Provide the [X, Y] coordinate of the cell's center where the given text is located.  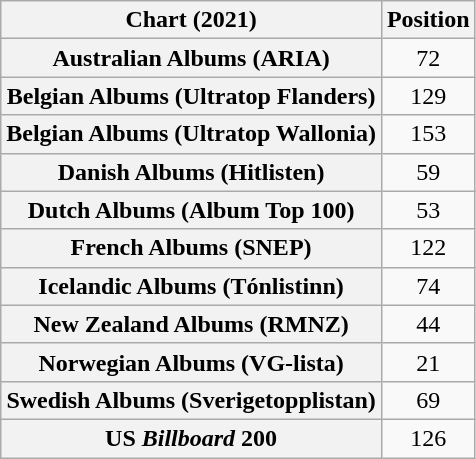
53 [428, 210]
Chart (2021) [192, 20]
French Albums (SNEP) [192, 248]
153 [428, 134]
72 [428, 58]
Icelandic Albums (Tónlistinn) [192, 286]
Norwegian Albums (VG-lista) [192, 362]
59 [428, 172]
New Zealand Albums (RMNZ) [192, 324]
Belgian Albums (Ultratop Wallonia) [192, 134]
74 [428, 286]
Belgian Albums (Ultratop Flanders) [192, 96]
Position [428, 20]
122 [428, 248]
Australian Albums (ARIA) [192, 58]
Dutch Albums (Album Top 100) [192, 210]
21 [428, 362]
126 [428, 438]
US Billboard 200 [192, 438]
69 [428, 400]
Swedish Albums (Sverigetopplistan) [192, 400]
Danish Albums (Hitlisten) [192, 172]
129 [428, 96]
44 [428, 324]
